Find where the given text appears and provide that cell's center as [x, y] coordinate. 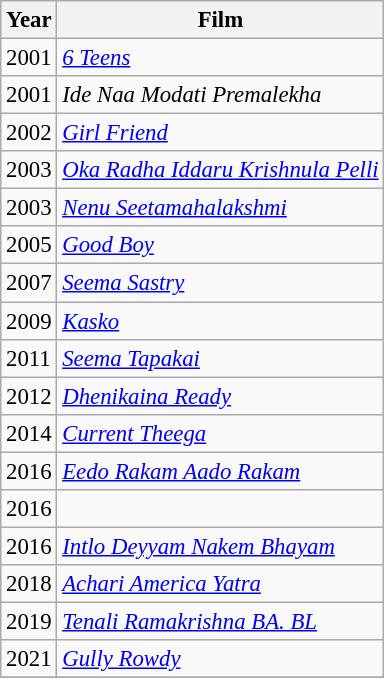
2007 [29, 283]
Seema Sastry [220, 283]
2002 [29, 133]
Year [29, 20]
Girl Friend [220, 133]
2005 [29, 245]
Film [220, 20]
Dhenikaina Ready [220, 396]
2021 [29, 659]
Good Boy [220, 245]
2009 [29, 321]
Current Theega [220, 433]
Ide Naa Modati Premalekha [220, 95]
2012 [29, 396]
Oka Radha Iddaru Krishnula Pelli [220, 170]
Achari America Yatra [220, 584]
Intlo Deyyam Nakem Bhayam [220, 546]
Kasko [220, 321]
Nenu Seetamahalakshmi [220, 208]
Gully Rowdy [220, 659]
2018 [29, 584]
Tenali Ramakrishna BA. BL [220, 621]
6 Teens [220, 58]
2011 [29, 358]
Eedo Rakam Aado Rakam [220, 471]
2019 [29, 621]
2014 [29, 433]
Seema Tapakai [220, 358]
